Output the [X, Y] coordinate of the center of the cell containing the given text.  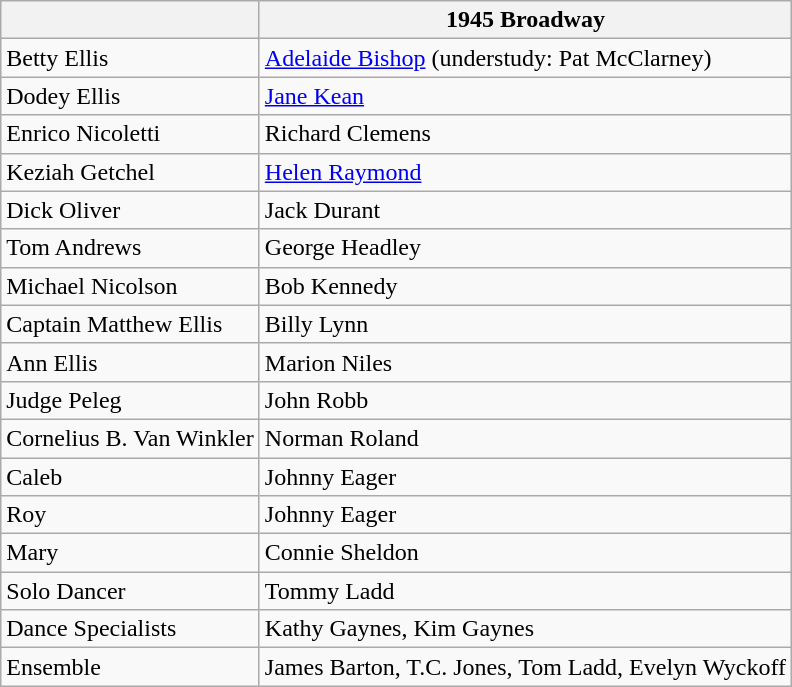
Norman Roland [525, 438]
Bob Kennedy [525, 286]
John Robb [525, 400]
Connie Sheldon [525, 553]
Solo Dancer [130, 591]
James Barton, T.C. Jones, Tom Ladd, Evelyn Wyckoff [525, 667]
Michael Nicolson [130, 286]
Helen Raymond [525, 172]
Mary [130, 553]
Roy [130, 515]
Betty Ellis [130, 58]
Tom Andrews [130, 248]
Kathy Gaynes, Kim Gaynes [525, 629]
Jane Kean [525, 96]
Keziah Getchel [130, 172]
Ensemble [130, 667]
Dick Oliver [130, 210]
Cornelius B. Van Winkler [130, 438]
Richard Clemens [525, 134]
Captain Matthew Ellis [130, 324]
Dance Specialists [130, 629]
Jack Durant [525, 210]
Dodey Ellis [130, 96]
George Headley [525, 248]
Judge Peleg [130, 400]
1945 Broadway [525, 20]
Enrico Nicoletti [130, 134]
Ann Ellis [130, 362]
Tommy Ladd [525, 591]
Caleb [130, 477]
Adelaide Bishop (understudy: Pat McClarney) [525, 58]
Billy Lynn [525, 324]
Marion Niles [525, 362]
